Detect which cell encompasses the target text, then output its [x, y] center coordinate. 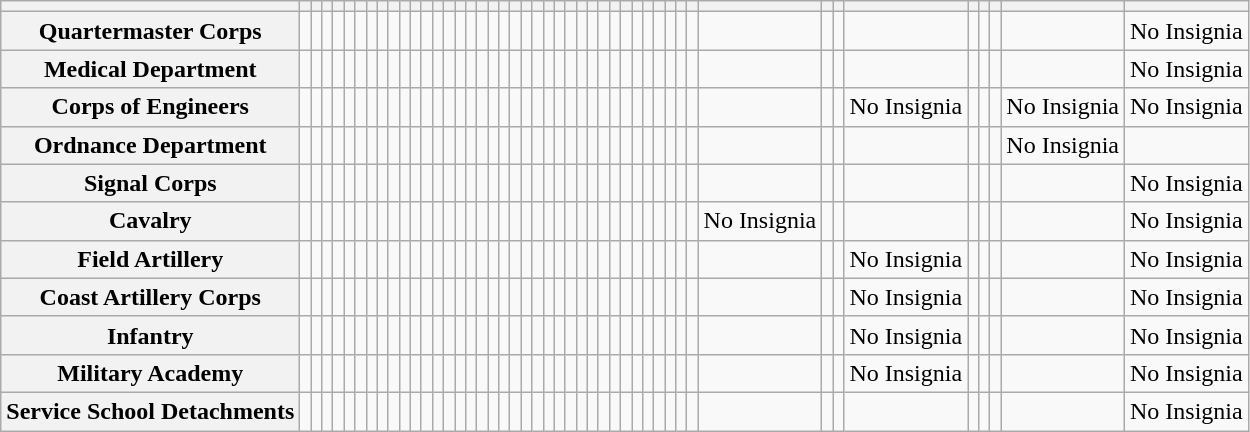
Infantry [150, 335]
Military Academy [150, 373]
Signal Corps [150, 183]
Field Artillery [150, 259]
Ordnance Department [150, 145]
Corps of Engineers [150, 107]
Quartermaster Corps [150, 31]
Coast Artillery Corps [150, 297]
Service School Detachments [150, 411]
Medical Department [150, 69]
Cavalry [150, 221]
